From the cell containing the given text, extract its center point as (x, y) coordinate. 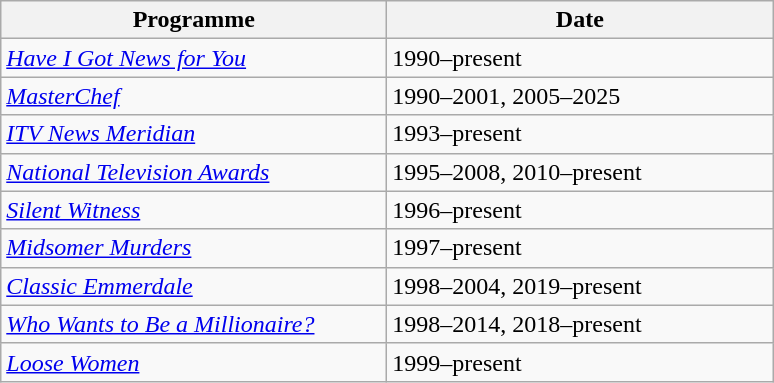
Date (580, 20)
Have I Got News for You (194, 58)
1998–2004, 2019–present (580, 286)
ITV News Meridian (194, 134)
1993–present (580, 134)
1996–present (580, 210)
1990–present (580, 58)
Classic Emmerdale (194, 286)
1995–2008, 2010–present (580, 172)
Loose Women (194, 362)
Silent Witness (194, 210)
Midsomer Murders (194, 248)
Who Wants to Be a Millionaire? (194, 324)
1990–2001, 2005–2025 (580, 96)
Programme (194, 20)
1997–present (580, 248)
1999–present (580, 362)
National Television Awards (194, 172)
1998–2014, 2018–present (580, 324)
MasterChef (194, 96)
